Determine the (X, Y) coordinate at the center of the cell enclosing the given text.  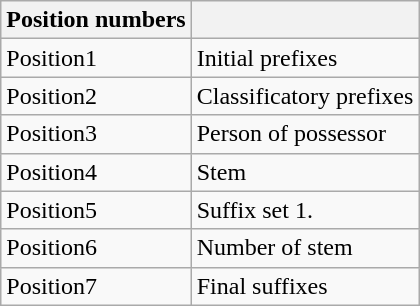
Position numbers (96, 20)
Final suffixes (305, 286)
Person of possessor (305, 134)
Position5 (96, 210)
Position1 (96, 58)
Position4 (96, 172)
Position6 (96, 248)
Stem (305, 172)
Position3 (96, 134)
Position2 (96, 96)
Classificatory prefixes (305, 96)
Number of stem (305, 248)
Suffix set 1. (305, 210)
Initial prefixes (305, 58)
Position7 (96, 286)
